Pinpoint the cell where the given text exists, returning its (x, y) midpoint coordinate. 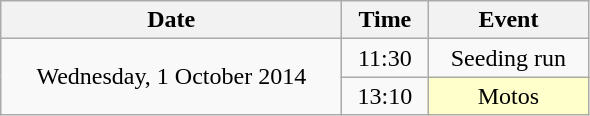
13:10 (385, 96)
Event (508, 20)
Time (385, 20)
11:30 (385, 58)
Motos (508, 96)
Date (172, 20)
Seeding run (508, 58)
Wednesday, 1 October 2014 (172, 77)
